Return (x, y) of the center of cell containing provided text 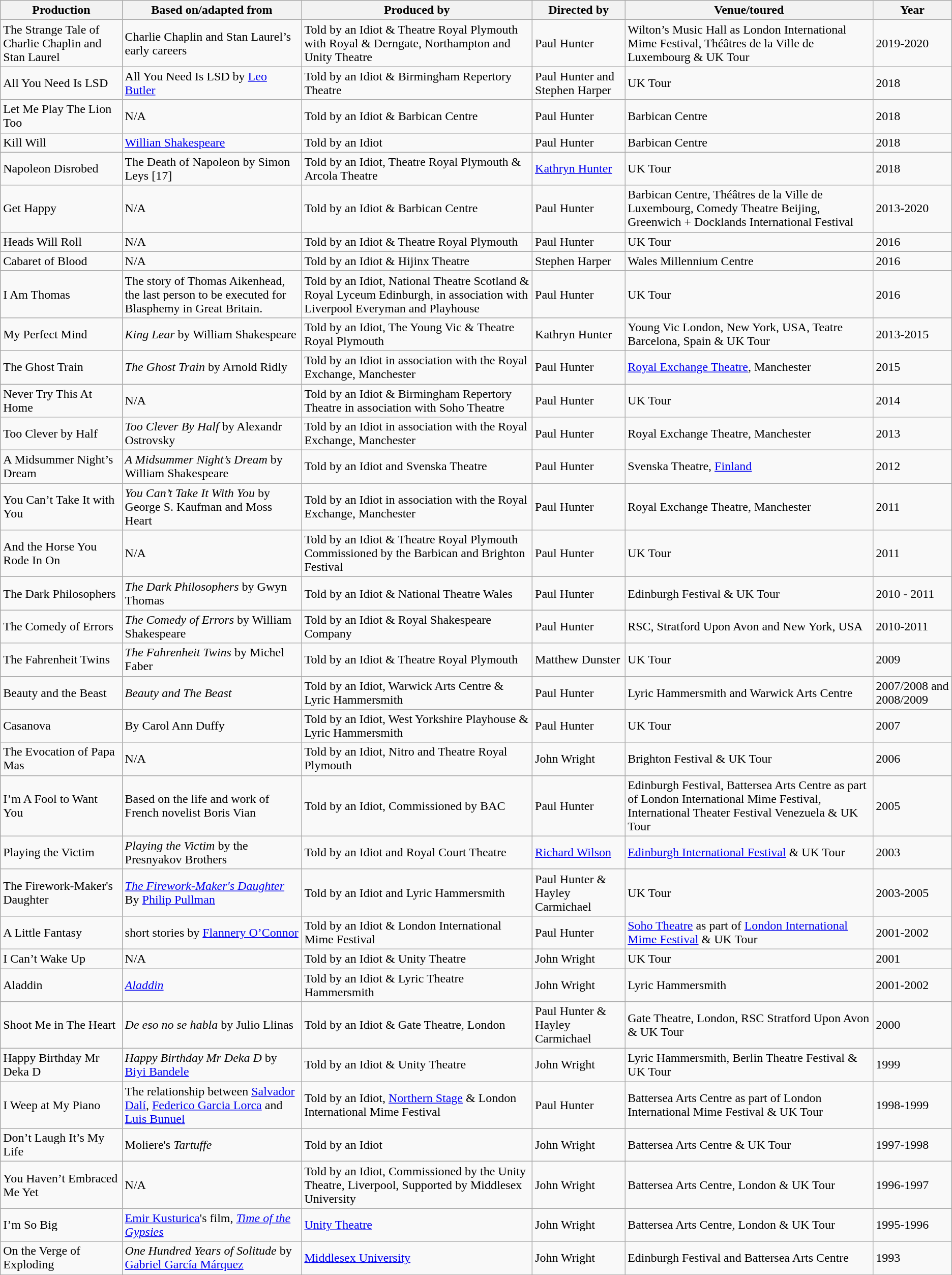
Edinburgh Festival & UK Tour (749, 593)
Let Me Play The Lion Too (61, 116)
1996-1997 (912, 1185)
Told by an Idiot, Commissioned by the Unity Theatre, Liverpool, Supported by Middlesex University (417, 1185)
Svenska Theatre, Finland (749, 467)
2010-2011 (912, 627)
The Comedy of Errors (61, 627)
2009 (912, 659)
Heads Will Roll (61, 242)
Told by an Idiot & Birmingham Repertory Theatre in association with Soho Theatre (417, 400)
Edinburgh International Festival & UK Tour (749, 853)
I Am Thomas (61, 294)
1998-1999 (912, 1105)
Lyric Hammersmith and Warwick Arts Centre (749, 693)
Paul Hunter and Stephen Harper (579, 83)
The Ghost Train (61, 367)
Based on the life and work of French novelist Boris Vian (212, 806)
Told by an Idiot & Royal Shakespeare Company (417, 627)
short stories by Flannery O’Connor (212, 932)
Playing the Victim (61, 853)
2003 (912, 853)
2012 (912, 467)
Napoleon Disrobed (61, 169)
Told by an Idiot, Theatre Royal Plymouth & Arcola Theatre (417, 169)
Brighton Festival & UK Tour (749, 759)
Beauty and the Beast (61, 693)
Unity Theatre (417, 1225)
Told by an Idiot, The Young Vic & Theatre Royal Plymouth (417, 334)
1993 (912, 1258)
Never Try This At Home (61, 400)
The Fahrenheit Twins by Michel Faber (212, 659)
Told by an Idiot, Commissioned by BAC (417, 806)
Get Happy (61, 209)
Moliere's Tartuffe (212, 1145)
Told by an Idiot, Northern Stage & London International Mime Festival (417, 1105)
1995-1996 (912, 1225)
Battersea Arts Centre & UK Tour (749, 1145)
By Carol Ann Duffy (212, 726)
Charlie Chaplin and Stan Laurel’s early careers (212, 43)
2000 (912, 1025)
Edinburgh Festival, Battersea Arts Centre as part of London International Mime Festival, International Theater Festival Venezuela & UK Tour (749, 806)
Happy Birthday Mr Deka D by Biyi Bandele (212, 1065)
Don’t Laugh It’s My Life (61, 1145)
Told by an Idiot & London International Mime Festival (417, 932)
Shoot Me in The Heart (61, 1025)
Lyric Hammersmith, Berlin Theatre Festival & UK Tour (749, 1065)
2019-2020 (912, 43)
The Evocation of Papa Mas (61, 759)
My Perfect Mind (61, 334)
Edinburgh Festival and Battersea Arts Centre (749, 1258)
2007/2008 and 2008/2009 (912, 693)
Beauty and The Beast (212, 693)
RSC, Stratford Upon Avon and New York, USA (749, 627)
The Firework-Maker's Daughter By Philip Pullman (212, 892)
The Dark Philosophers by Gwyn Thomas (212, 593)
Told by an Idiot, Nitro and Theatre Royal Plymouth (417, 759)
Produced by (417, 10)
Emir Kusturica's film, Time of the Gypsies (212, 1225)
Cabaret of Blood (61, 261)
Told by an Idiot & Lyric Theatre Hammersmith (417, 985)
All You Need Is LSD (61, 83)
The Comedy of Errors by William Shakespeare (212, 627)
Soho Theatre as part of London International Mime Festival & UK Tour (749, 932)
You Haven’t Embraced Me Yet (61, 1185)
Middlesex University (417, 1258)
You Can’t Take It with You (61, 507)
Willian Shakespeare (212, 142)
Told by an Idiot, Warwick Arts Centre & Lyric Hammersmith (417, 693)
Told by an Idiot & Hijinx Theatre (417, 261)
De eso no se habla by Julio Llinas (212, 1025)
Kill Will (61, 142)
2014 (912, 400)
I’m So Big (61, 1225)
Directed by (579, 10)
Wilton’s Music Hall as London International Mime Festival, Théâtres de la Ville de Luxembourg & UK Tour (749, 43)
1997-1998 (912, 1145)
2007 (912, 726)
Venue/toured (749, 10)
I Weep at My Piano (61, 1105)
A Midsummer Night’s Dream by William Shakespeare (212, 467)
I’m A Fool to Want You (61, 806)
Too Clever by Half (61, 433)
All You Need Is LSD by Leo Butler (212, 83)
One Hundred Years of Solitude by Gabriel García Márquez (212, 1258)
2001 (912, 959)
I Can’t Wake Up (61, 959)
1999 (912, 1065)
Told by an Idiot, National Theatre Scotland & Royal Lyceum Edinburgh, in association with Liverpool Everyman and Playhouse (417, 294)
Told by an Idiot, West Yorkshire Playhouse & Lyric Hammersmith (417, 726)
Happy Birthday Mr Deka D (61, 1065)
Wales Millennium Centre (749, 261)
2003-2005 (912, 892)
The Firework-Maker's Daughter (61, 892)
Playing the Victim by the Presnyakov Brothers (212, 853)
The Ghost Train by Arnold Ridly (212, 367)
Stephen Harper (579, 261)
Told by an Idiot & Birmingham Repertory Theatre (417, 83)
You Can’t Take It With You by George S. Kaufman and Moss Heart (212, 507)
Told by an Idiot & Theatre Royal Plymouth with Royal & Derngate, Northampton and Unity Theatre (417, 43)
Richard Wilson (579, 853)
Based on/adapted from (212, 10)
2005 (912, 806)
Year (912, 10)
Told by an Idiot & National Theatre Wales (417, 593)
Told by an Idiot & Gate Theatre, London (417, 1025)
The Death of Napoleon by Simon Leys [17] (212, 169)
Told by an Idiot and Royal Court Theatre (417, 853)
2013 (912, 433)
Lyric Hammersmith (749, 985)
The Strange Tale of Charlie Chaplin and Stan Laurel (61, 43)
The Dark Philosophers (61, 593)
Young Vic London, New York, USA, Teatre Barcelona, Spain & UK Tour (749, 334)
Told by an Idiot and Lyric Hammersmith (417, 892)
King Lear by William Shakespeare (212, 334)
Gate Theatre, London, RSC Stratford Upon Avon & UK Tour (749, 1025)
Told by an Idiot & Theatre Royal Plymouth Commissioned by the Barbican and Brighton Festival (417, 554)
Too Clever By Half by Alexandr Ostrovsky (212, 433)
2013-2020 (912, 209)
The Fahrenheit Twins (61, 659)
And the Horse You Rode In On (61, 554)
On the Verge of Exploding (61, 1258)
2013-2015 (912, 334)
A Midsummer Night’s Dream (61, 467)
2006 (912, 759)
2010 - 2011 (912, 593)
Told by an Idiot and Svenska Theatre (417, 467)
2015 (912, 367)
Production (61, 10)
The story of Thomas Aikenhead, the last person to be executed for Blasphemy in Great Britain. (212, 294)
A Little Fantasy (61, 932)
The relationship between Salvador Dalí, Federico Garcia Lorca and Luis Bunuel (212, 1105)
Matthew Dunster (579, 659)
Battersea Arts Centre as part of London International Mime Festival & UK Tour (749, 1105)
Barbican Centre, Théâtres de la Ville de Luxembourg, Comedy Theatre Beijing, Greenwich + Docklands International Festival (749, 209)
Casanova (61, 726)
